Pinpoint the cell where the given text exists, returning its (x, y) midpoint coordinate. 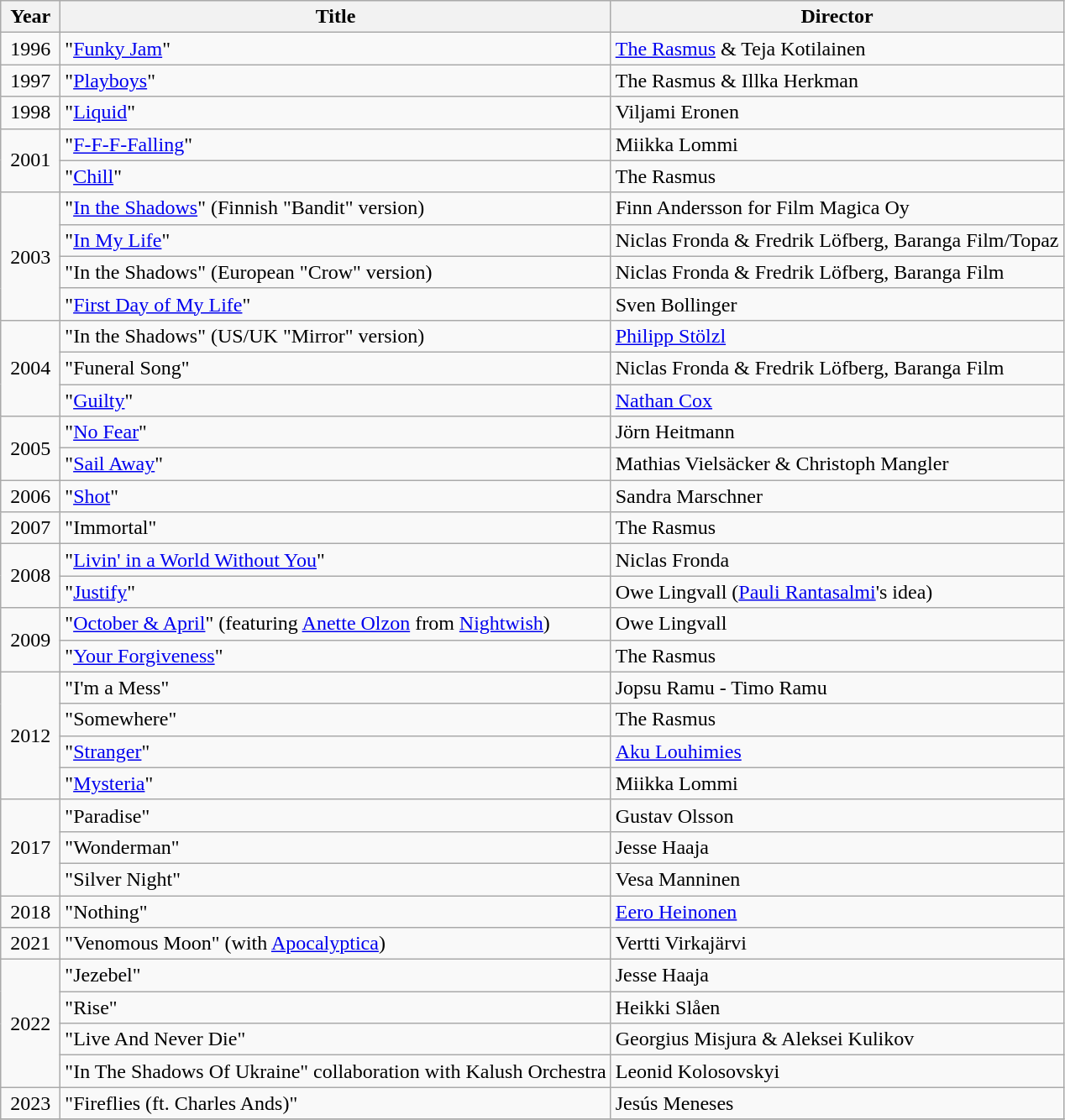
Year (30, 17)
Aku Louhimies (837, 751)
"Immortal" (336, 528)
2012 (30, 735)
Owe Lingvall (Pauli Rantasalmi's idea) (837, 592)
Gustav Olsson (837, 815)
"Chill" (336, 176)
2009 (30, 640)
"No Fear" (336, 432)
"In The Shadows Of Ukraine" collaboration with Kalush Orchestra (336, 1071)
"Mysteria" (336, 783)
Jesús Meneses (837, 1103)
2023 (30, 1103)
"Rise" (336, 1007)
"In the Shadows" (Finnish "Bandit" version) (336, 208)
"Livin' in a World Without You" (336, 560)
"Wonderman" (336, 847)
Jörn Heitmann (837, 432)
2017 (30, 847)
2022 (30, 1023)
"Nothing" (336, 911)
Vertti Virkajärvi (837, 944)
"In My Life" (336, 240)
2008 (30, 576)
Philipp Stölzl (837, 336)
Heikki Slåen (837, 1007)
2018 (30, 911)
Eero Heinonen (837, 911)
2004 (30, 368)
Director (837, 17)
1997 (30, 81)
"Justify" (336, 592)
"First Day of My Life" (336, 304)
"Fireflies (ft. Charles Ands)" (336, 1103)
"Funky Jam" (336, 49)
Georgius Misjura & Aleksei Kulikov (837, 1039)
2006 (30, 496)
"Playboys" (336, 81)
2021 (30, 944)
Nathan Cox (837, 400)
2005 (30, 448)
"Sail Away" (336, 464)
1996 (30, 49)
"Your Forgiveness" (336, 656)
Owe Lingvall (837, 624)
Viljami Eronen (837, 113)
"Venomous Moon" (with Apocalyptica) (336, 944)
"In the Shadows" (European "Crow" version) (336, 272)
Sandra Marschner (837, 496)
Mathias Vielsäcker & Christoph Mangler (837, 464)
"Silver Night" (336, 879)
Leonid Kolosovskyi (837, 1071)
"Paradise" (336, 815)
"Shot" (336, 496)
2001 (30, 160)
The Rasmus & Illka Herkman (837, 81)
2003 (30, 256)
"F-F-F-Falling" (336, 144)
1998 (30, 113)
"Jezebel" (336, 976)
"October & April" (featuring Anette Olzon from Nightwish) (336, 624)
"Funeral Song" (336, 368)
"I'm a Mess" (336, 688)
Niclas Fronda & Fredrik Löfberg, Baranga Film/Topaz (837, 240)
"Stranger" (336, 751)
Sven Bollinger (837, 304)
"Guilty" (336, 400)
Finn Andersson for Film Magica Oy (837, 208)
2007 (30, 528)
"Somewhere" (336, 720)
The Rasmus & Teja Kotilainen (837, 49)
Niclas Fronda (837, 560)
"In the Shadows" (US/UK "Mirror" version) (336, 336)
Jopsu Ramu - Timo Ramu (837, 688)
"Live And Never Die" (336, 1039)
Title (336, 17)
Vesa Manninen (837, 879)
"Liquid" (336, 113)
